Return [X, Y] of the center of cell containing provided text 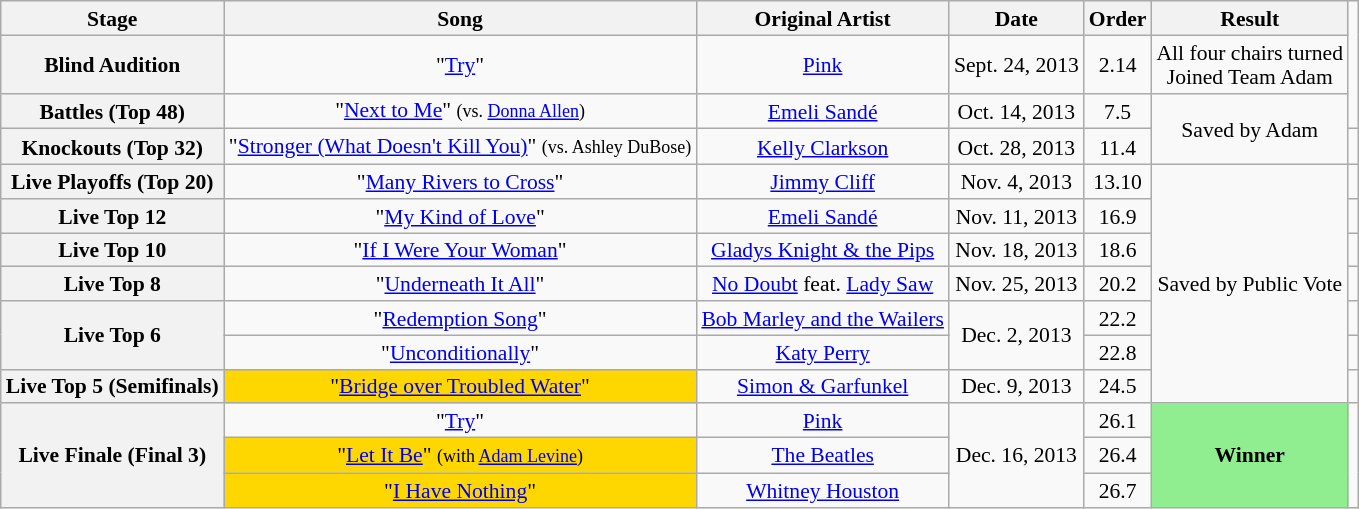
16.9 [1118, 216]
"Underneath It All" [460, 284]
"Next to Me" (vs. Donna Allen) [460, 111]
Live Top 5 (Semifinals) [112, 386]
Live Playoffs (Top 20) [112, 182]
"Let It Be" (with Adam Levine) [460, 456]
Oct. 14, 2013 [1016, 111]
Dec. 9, 2013 [1016, 386]
Nov. 4, 2013 [1016, 182]
26.4 [1118, 456]
18.6 [1118, 250]
Bob Marley and the Wailers [822, 318]
Sept. 24, 2013 [1016, 64]
"Many Rivers to Cross" [460, 182]
Dec. 16, 2013 [1016, 456]
No Doubt feat. Lady Saw [822, 284]
13.10 [1118, 182]
24.5 [1118, 386]
Song [460, 18]
"Redemption Song" [460, 318]
Jimmy Cliff [822, 182]
Winner [1250, 456]
Live Top 12 [112, 216]
Kelly Clarkson [822, 147]
7.5 [1118, 111]
22.2 [1118, 318]
Saved by Public Vote [1250, 284]
The Beatles [822, 456]
Live Top 10 [112, 250]
Battles (Top 48) [112, 111]
All four chairs turnedJoined Team Adam [1250, 64]
Blind Audition [112, 64]
Saved by Adam [1250, 128]
26.7 [1118, 490]
"If I Were Your Woman" [460, 250]
"Unconditionally" [460, 352]
"I Have Nothing" [460, 490]
"Stronger (What Doesn't Kill You)" (vs. Ashley DuBose) [460, 147]
Simon & Garfunkel [822, 386]
Oct. 28, 2013 [1016, 147]
"Bridge over Troubled Water" [460, 386]
Date [1016, 18]
Live Top 6 [112, 335]
Nov. 25, 2013 [1016, 284]
26.1 [1118, 421]
Result [1250, 18]
2.14 [1118, 64]
Dec. 2, 2013 [1016, 335]
Katy Perry [822, 352]
11.4 [1118, 147]
Live Top 8 [112, 284]
20.2 [1118, 284]
"My Kind of Love" [460, 216]
22.8 [1118, 352]
Live Finale (Final 3) [112, 456]
Nov. 11, 2013 [1016, 216]
Order [1118, 18]
Original Artist [822, 18]
Nov. 18, 2013 [1016, 250]
Whitney Houston [822, 490]
Gladys Knight & the Pips [822, 250]
Knockouts (Top 32) [112, 147]
Stage [112, 18]
